Return the (x, y) coordinate for the center point of the cell that contains the specified text.  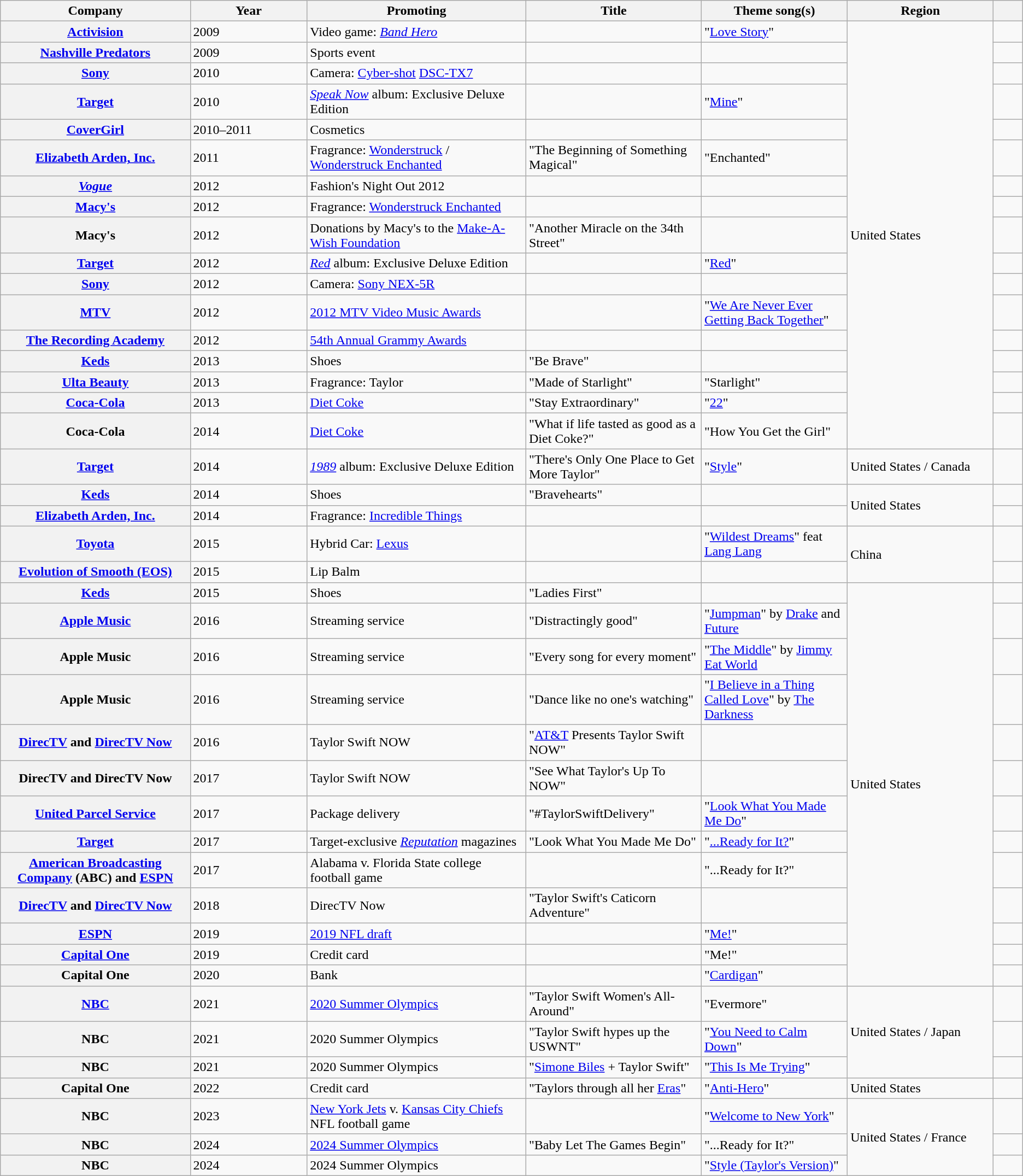
2022 (249, 1088)
Vogue (95, 186)
Donations by Macy's to the Make-A-Wish Foundation (416, 235)
United States / Japan (920, 1032)
Cosmetics (416, 130)
"Baby Let The Games Begin" (613, 1144)
"See What Taylor's Up To NOW" (613, 777)
"Another Miracle on the 34th Street" (613, 235)
Region (920, 11)
"Taylors through all her Eras" (613, 1088)
New York Jets v. Kansas City Chiefs NFL football game (416, 1116)
Fashion's Night Out 2012 (416, 186)
Video game: Band Hero (416, 32)
Hybrid Car: Lexus (416, 543)
"Bravehearts" (613, 495)
"Every song for every moment" (613, 656)
Fragrance: Incredible Things (416, 516)
Package delivery (416, 814)
DirecTV Now (416, 905)
Sports event (416, 52)
54th Annual Grammy Awards (416, 341)
2023 (249, 1116)
"Taylor Swift hypes up the USWNT" (613, 1039)
Company (95, 11)
"Distractingly good" (613, 621)
"Stay Extraordinary" (613, 403)
United States / Canada (920, 467)
"Cardigan" (774, 975)
"There's Only One Place to Get More Taylor" (613, 467)
Lip Balm (416, 572)
"You Need to Calm Down" (774, 1039)
"Evermore" (774, 1004)
"Dance like no one's watching" (613, 699)
China (920, 554)
"Style (Taylor's Version)" (774, 1165)
"I Believe in a Thing Called Love" by The Darkness (774, 699)
"Mine" (774, 102)
Red album: Exclusive Deluxe Edition (416, 263)
"Anti-Hero" (774, 1088)
Ulta Beauty (95, 382)
"Starlight" (774, 382)
United States / France (920, 1137)
"The Beginning of Something Magical" (613, 157)
"Enchanted" (774, 157)
The Recording Academy (95, 341)
Evolution of Smooth (EOS) (95, 572)
"Love Story" (774, 32)
Fragrance: Wonderstruck Enchanted (416, 207)
Activision (95, 32)
MTV (95, 312)
"Welcome to New York" (774, 1116)
CoverGirl (95, 130)
"#TaylorSwiftDelivery" (613, 814)
"Ladies First" (613, 593)
Bank (416, 975)
2018 (249, 905)
"Taylor Swift Women's All-Around" (613, 1004)
Camera: Sony NEX-5R (416, 284)
Fragrance: Wonderstruck / Wonderstruck Enchanted (416, 157)
"Style" (774, 467)
"We Are Never Ever Getting Back Together" (774, 312)
Nashville Predators (95, 52)
2012 MTV Video Music Awards (416, 312)
"Be Brave" (613, 361)
"Jumpman" by Drake and Future (774, 621)
Alabama v. Florida State college football game (416, 870)
Year (249, 11)
"This Is Me Trying" (774, 1067)
Title (613, 11)
2011 (249, 157)
"Made of Starlight" (613, 382)
Speak Now album: Exclusive Deluxe Edition (416, 102)
"What if life tasted as good as a Diet Coke?" (613, 431)
ESPN (95, 934)
Theme song(s) (774, 11)
1989 album: Exclusive Deluxe Edition (416, 467)
Camera: Cyber-shot DSC-TX7 (416, 73)
"The Middle" by Jimmy Eat World (774, 656)
Target-exclusive Reputation magazines (416, 842)
"Wildest Dreams" feat Lang Lang (774, 543)
2010–2011 (249, 130)
Promoting (416, 11)
American Broadcasting Company (ABC) and ESPN (95, 870)
Toyota (95, 543)
"22" (774, 403)
"How You Get the Girl" (774, 431)
Fragrance: Taylor (416, 382)
2020 (249, 975)
"Simone Biles + Taylor Swift" (613, 1067)
"AT&T Presents Taylor Swift NOW" (613, 742)
2019 NFL draft (416, 934)
"Taylor Swift's Caticorn Adventure" (613, 905)
"Red" (774, 263)
United Parcel Service (95, 814)
